Pinpoint the cell where the given text exists, returning its (x, y) midpoint coordinate. 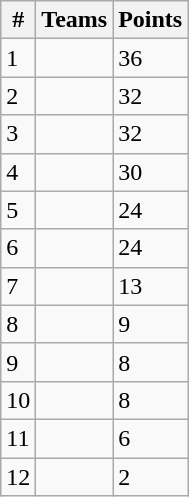
7 (18, 286)
13 (150, 286)
Points (150, 20)
12 (18, 477)
Teams (74, 20)
1 (18, 58)
36 (150, 58)
4 (18, 172)
10 (18, 400)
11 (18, 438)
30 (150, 172)
5 (18, 210)
# (18, 20)
3 (18, 134)
